Identify which cell holds the provided text, then report its [x, y] central coordinate. 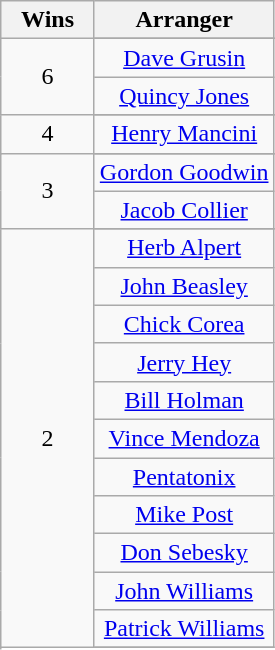
Herb Alpert [184, 248]
John Williams [184, 591]
Patrick Williams [184, 629]
Don Sebesky [184, 553]
6 [48, 77]
2 [48, 438]
Jerry Hey [184, 362]
Dave Grusin [184, 58]
Pentatonix [184, 477]
Wins [48, 20]
Mike Post [184, 515]
Vince Mendoza [184, 438]
John Beasley [184, 286]
Chick Corea [184, 324]
3 [48, 191]
4 [48, 134]
Jacob Collier [184, 210]
Quincy Jones [184, 96]
Gordon Goodwin [184, 172]
Bill Holman [184, 400]
Arranger [184, 20]
Henry Mancini [184, 134]
